Locate the cell with the specified text and output its (x, y) center coordinate. 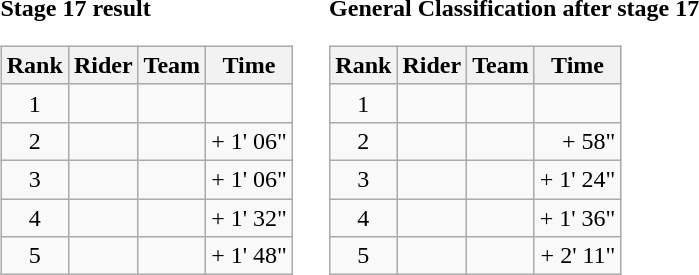
+ 58" (578, 141)
+ 1' 36" (578, 217)
+ 1' 32" (250, 217)
+ 1' 24" (578, 179)
+ 2' 11" (578, 256)
+ 1' 48" (250, 256)
